For the text-containing cell, return its midpoint in (X, Y) coordinate format. 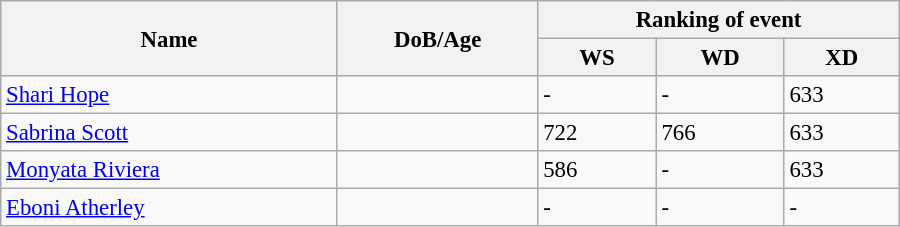
WD (720, 58)
586 (597, 170)
Shari Hope (170, 95)
Name (170, 38)
722 (597, 133)
DoB/Age (438, 38)
Ranking of event (718, 20)
Eboni Atherley (170, 208)
Monyata Riviera (170, 170)
766 (720, 133)
XD (842, 58)
WS (597, 58)
Sabrina Scott (170, 133)
